Search for the cell housing the specified text and yield its [x, y] center coordinate. 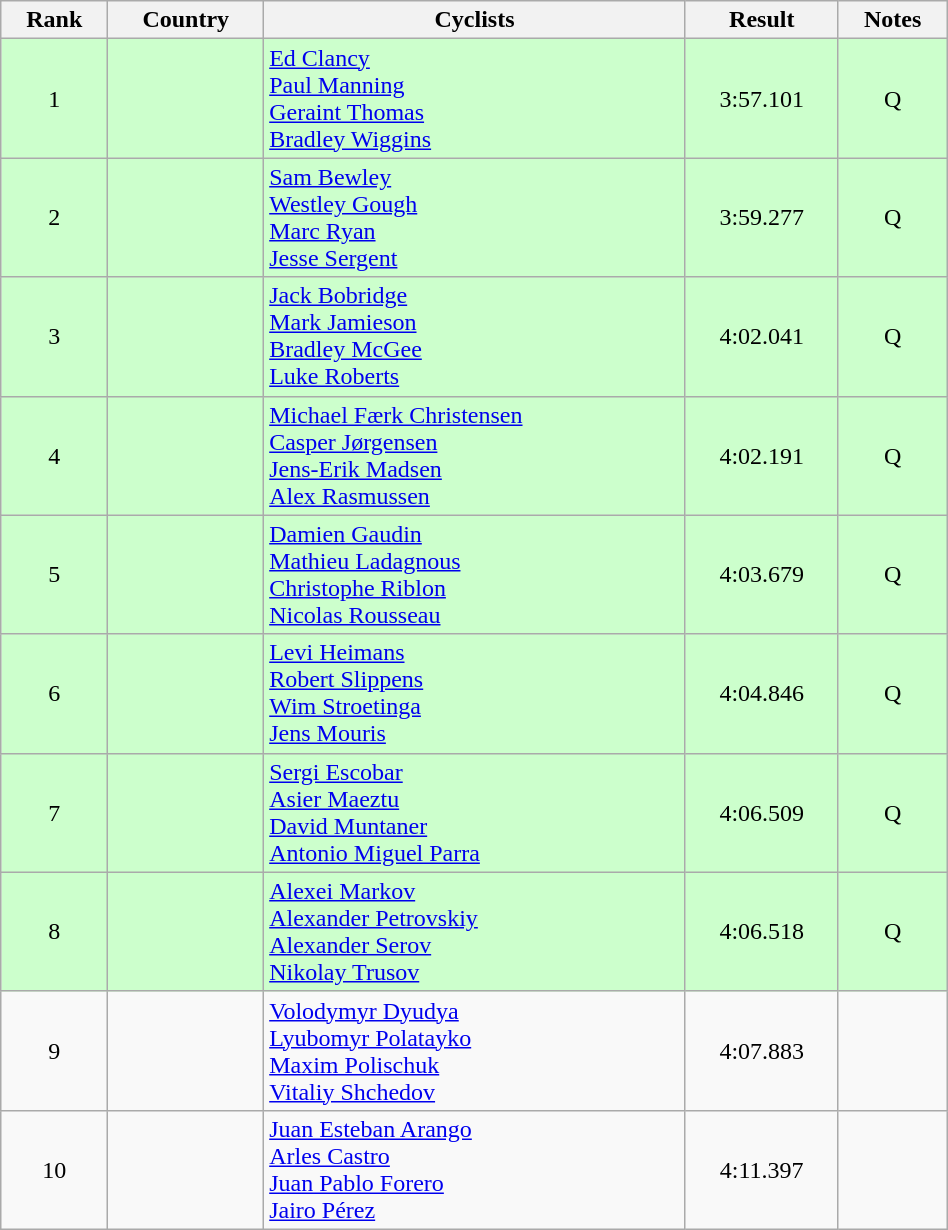
3 [54, 336]
6 [54, 694]
4:03.679 [762, 574]
4:04.846 [762, 694]
4:06.509 [762, 812]
Jack BobridgeMark JamiesonBradley McGeeLuke Roberts [475, 336]
4:06.518 [762, 932]
Notes [892, 20]
Damien GaudinMathieu LadagnousChristophe RiblonNicolas Rousseau [475, 574]
1 [54, 98]
Michael Færk ChristensenCasper JørgensenJens-Erik MadsenAlex Rasmussen [475, 456]
8 [54, 932]
Alexei MarkovAlexander PetrovskiyAlexander SerovNikolay Trusov [475, 932]
Sergi EscobarAsier MaeztuDavid MuntanerAntonio Miguel Parra [475, 812]
10 [54, 1170]
3:57.101 [762, 98]
4 [54, 456]
Volodymyr DyudyaLyubomyr PolataykoMaxim PolischukVitaliy Shchedov [475, 1050]
Ed ClancyPaul ManningGeraint ThomasBradley Wiggins [475, 98]
4:07.883 [762, 1050]
Levi HeimansRobert SlippensWim StroetingaJens Mouris [475, 694]
2 [54, 218]
9 [54, 1050]
7 [54, 812]
Country [186, 20]
4:02.041 [762, 336]
Juan Esteban ArangoArles CastroJuan Pablo ForeroJairo Pérez [475, 1170]
3:59.277 [762, 218]
Cyclists [475, 20]
4:02.191 [762, 456]
Rank [54, 20]
5 [54, 574]
4:11.397 [762, 1170]
Result [762, 20]
Sam BewleyWestley GoughMarc RyanJesse Sergent [475, 218]
